Return (x, y) of the center of cell containing provided text 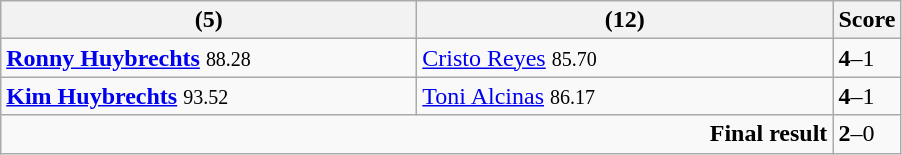
Kim Huybrechts 93.52 (209, 96)
Cristo Reyes 85.70 (625, 58)
Final result (417, 134)
(5) (209, 20)
Score (867, 20)
(12) (625, 20)
Toni Alcinas 86.17 (625, 96)
Ronny Huybrechts 88.28 (209, 58)
2–0 (867, 134)
